Scan for the cell matching the given text and deliver its (X, Y) coordinate at center. 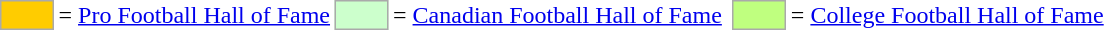
= Pro Football Hall of Fame (194, 15)
= Canadian Football Hall of Fame (558, 15)
